Provide the [X, Y] coordinate of the cell's center where the given text is located.  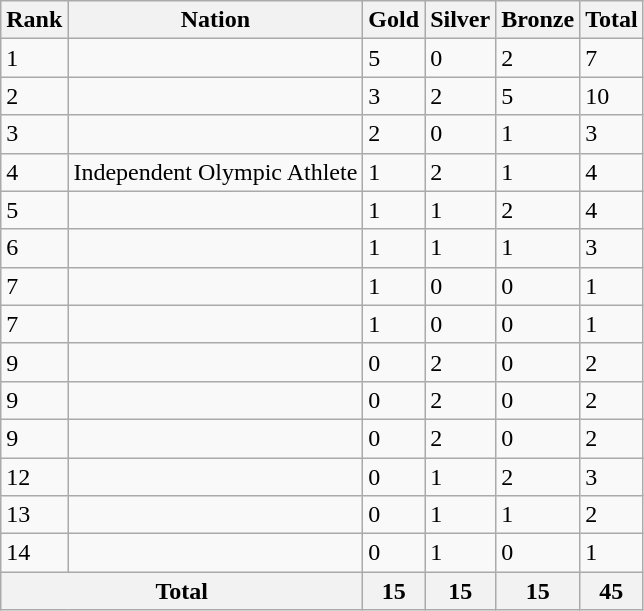
6 [34, 248]
13 [34, 515]
Rank [34, 20]
Bronze [538, 20]
45 [612, 591]
Nation [216, 20]
12 [34, 477]
10 [612, 96]
Gold [394, 20]
Independent Olympic Athlete [216, 172]
14 [34, 553]
Silver [460, 20]
